Return the [X, Y] coordinate for the center point of the cell that contains the specified text.  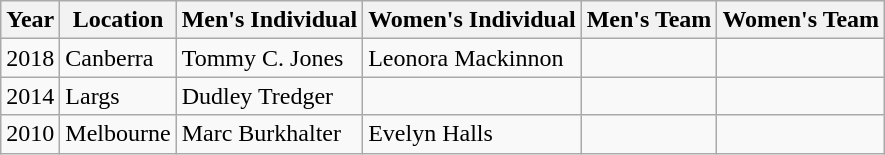
Tommy C. Jones [269, 58]
Marc Burkhalter [269, 134]
Largs [118, 96]
Women's Individual [472, 20]
Evelyn Halls [472, 134]
Canberra [118, 58]
Leonora Mackinnon [472, 58]
Location [118, 20]
Men's Team [649, 20]
Dudley Tredger [269, 96]
2010 [30, 134]
Women's Team [801, 20]
Year [30, 20]
Men's Individual [269, 20]
Melbourne [118, 134]
2018 [30, 58]
2014 [30, 96]
